Capture the cell that displays the provided text and extract its (x, y) central coordinate. 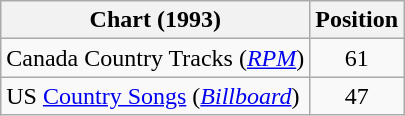
Canada Country Tracks (RPM) (156, 58)
US Country Songs (Billboard) (156, 96)
Position (357, 20)
Chart (1993) (156, 20)
47 (357, 96)
61 (357, 58)
